From the cell containing the given text, extract its center point as [x, y] coordinate. 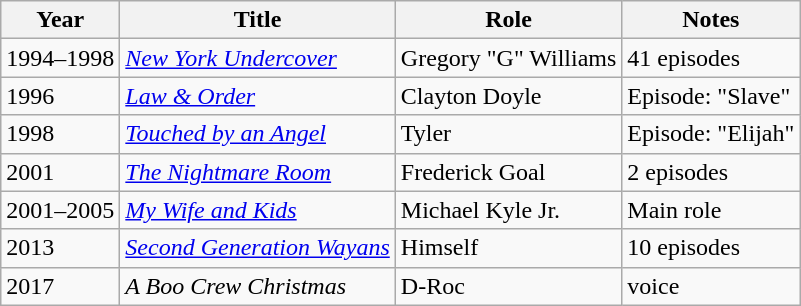
Michael Kyle Jr. [508, 210]
2017 [60, 286]
Himself [508, 248]
The Nightmare Room [258, 172]
2001 [60, 172]
Tyler [508, 134]
10 episodes [711, 248]
Title [258, 20]
Notes [711, 20]
Second Generation Wayans [258, 248]
2013 [60, 248]
My Wife and Kids [258, 210]
Touched by an Angel [258, 134]
1994–1998 [60, 58]
Gregory "G" Williams [508, 58]
New York Undercover [258, 58]
Frederick Goal [508, 172]
Law & Order [258, 96]
A Boo Crew Christmas [258, 286]
Clayton Doyle [508, 96]
voice [711, 286]
1998 [60, 134]
D-Roc [508, 286]
1996 [60, 96]
41 episodes [711, 58]
Main role [711, 210]
Role [508, 20]
Episode: "Slave" [711, 96]
2 episodes [711, 172]
2001–2005 [60, 210]
Year [60, 20]
Episode: "Elijah" [711, 134]
